Return the (X, Y) coordinate for the center point of the cell that contains the specified text.  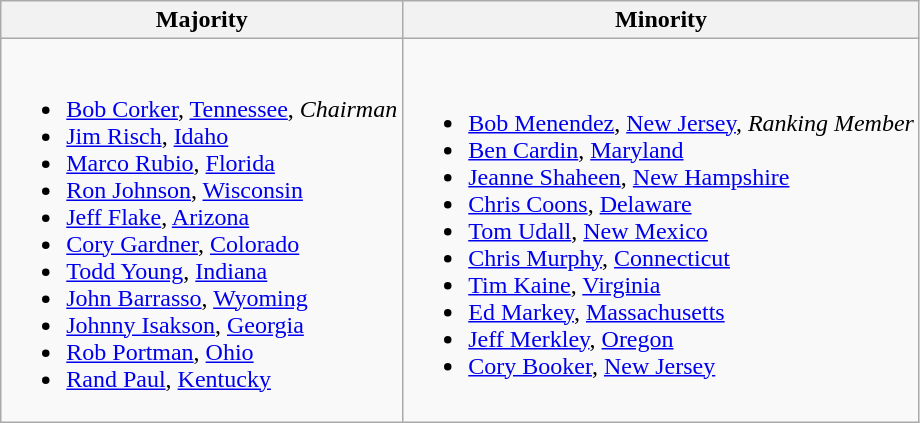
Majority (202, 20)
Minority (662, 20)
